From the cell containing the given text, extract its center point as [x, y] coordinate. 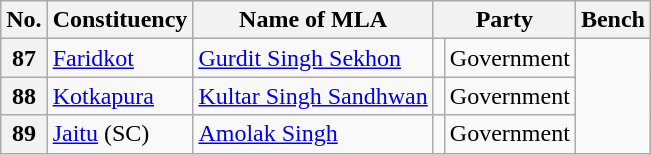
Faridkot [120, 58]
Name of MLA [313, 20]
Kotkapura [120, 96]
89 [24, 134]
Amolak Singh [313, 134]
Jaitu (SC) [120, 134]
Gurdit Singh Sekhon [313, 58]
Bench [612, 20]
Party [504, 20]
Kultar Singh Sandhwan [313, 96]
87 [24, 58]
88 [24, 96]
Constituency [120, 20]
No. [24, 20]
